Return the (x, y) coordinate for the center point of the cell that contains the specified text.  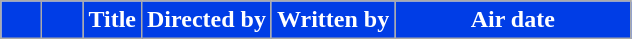
Air date (513, 20)
Title (112, 20)
Written by (332, 20)
Directed by (206, 20)
